Pinpoint the cell where the given text exists, returning its [X, Y] midpoint coordinate. 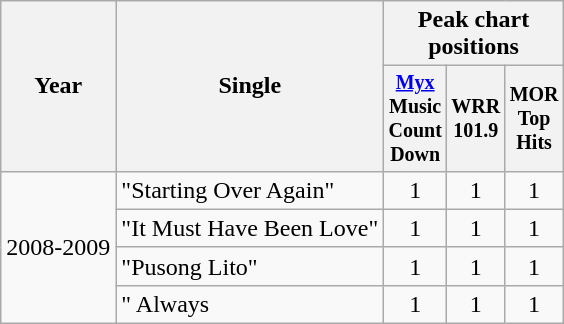
"It Must Have Been Love" [250, 228]
MOR Top Hits [534, 118]
" Always [250, 304]
Single [250, 86]
WRR 101.9 [476, 118]
2008-2009 [58, 247]
Myx Music Count Down [416, 118]
"Starting Over Again" [250, 190]
Peak chart positions [474, 34]
"Pusong Lito" [250, 266]
Year [58, 86]
